Identify which cell holds the provided text, then report its [X, Y] central coordinate. 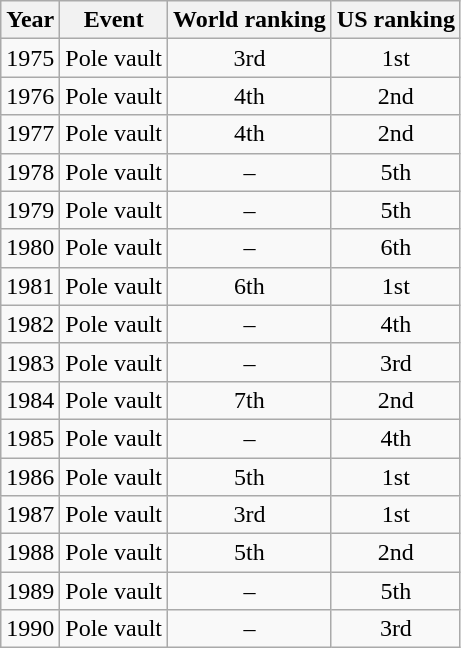
1990 [30, 629]
1976 [30, 96]
1989 [30, 591]
1985 [30, 438]
1986 [30, 477]
World ranking [250, 20]
1987 [30, 515]
7th [250, 400]
1979 [30, 210]
Event [114, 20]
Year [30, 20]
US ranking [396, 20]
1983 [30, 362]
1975 [30, 58]
1982 [30, 324]
1980 [30, 248]
1978 [30, 172]
1977 [30, 134]
1988 [30, 553]
1981 [30, 286]
1984 [30, 400]
